Capture the cell that displays the provided text and extract its (x, y) central coordinate. 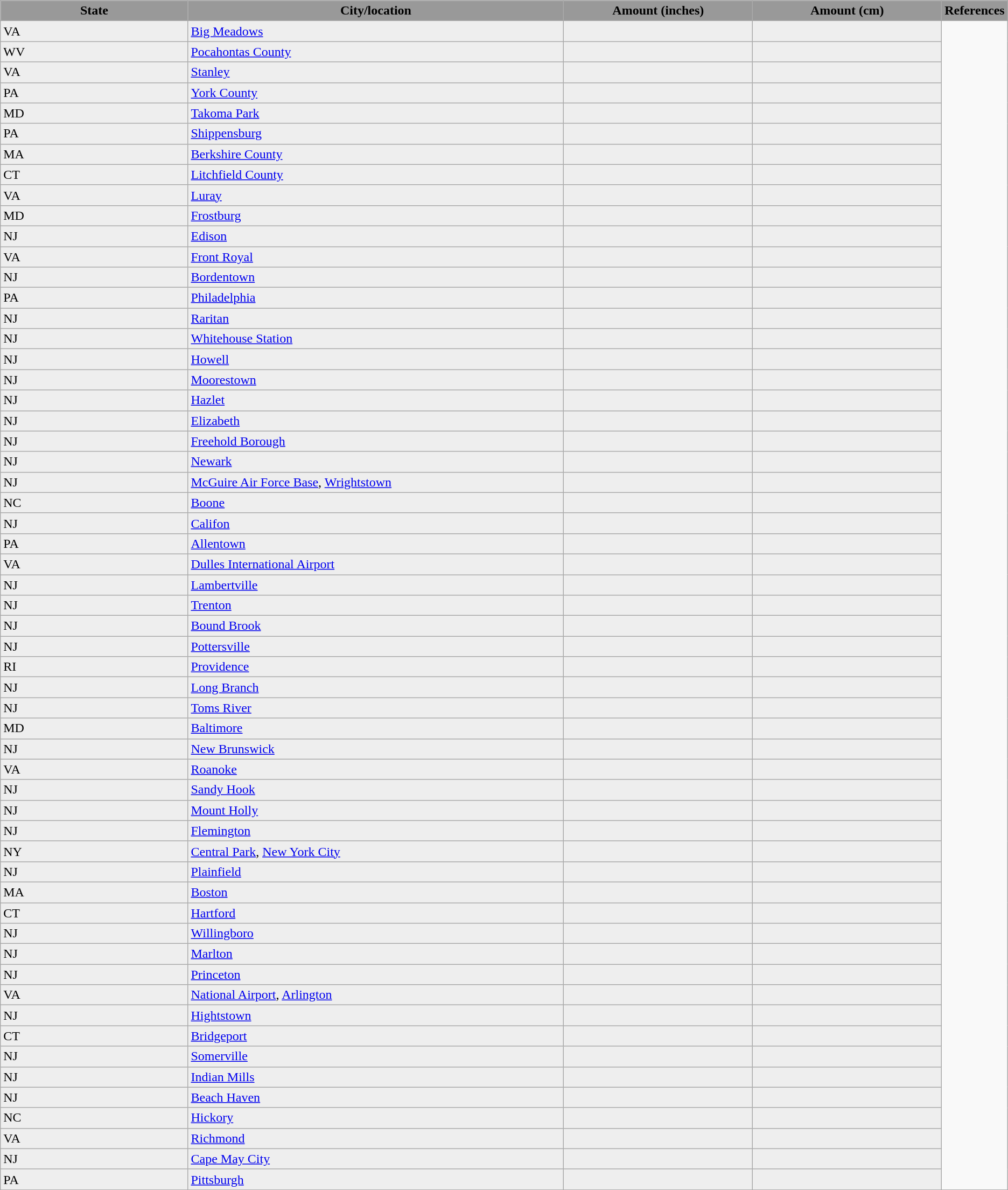
WV (94, 52)
Litchfield County (376, 175)
Allentown (376, 544)
Howell (376, 359)
Califon (376, 523)
Hazlet (376, 400)
Frostburg (376, 215)
Toms River (376, 708)
Trenton (376, 606)
Dulles International Airport (376, 564)
Luray (376, 195)
Elizabeth (376, 421)
Whitehouse Station (376, 339)
Marlton (376, 954)
Lambertville (376, 584)
Roanoke (376, 769)
NY (94, 851)
Big Meadows (376, 31)
New Brunswick (376, 749)
Hightstown (376, 1015)
Somerville (376, 1056)
Sandy Hook (376, 790)
Baltimore (376, 728)
Hickory (376, 1118)
Princeton (376, 975)
Richmond (376, 1138)
National Airport, Arlington (376, 995)
Willingboro (376, 934)
City/location (376, 11)
Boone (376, 503)
Flemington (376, 831)
Moorestown (376, 380)
Providence (376, 667)
Shippensburg (376, 134)
State (94, 11)
Stanley (376, 72)
McGuire Air Force Base, Wrightstown (376, 482)
Bridgeport (376, 1036)
York County (376, 93)
Philadelphia (376, 298)
Central Park, New York City (376, 851)
Cape May City (376, 1159)
Berkshire County (376, 154)
Front Royal (376, 257)
Takoma Park (376, 113)
Freehold Borough (376, 441)
Raritan (376, 318)
Pocahontas County (376, 52)
Amount (inches) (658, 11)
Plainfield (376, 872)
Bordentown (376, 277)
RI (94, 667)
References (975, 11)
Pittsburgh (376, 1179)
Amount (cm) (848, 11)
Newark (376, 462)
Mount Holly (376, 810)
Long Branch (376, 687)
Beach Haven (376, 1097)
Hartford (376, 913)
Boston (376, 892)
Pottersville (376, 646)
Indian Mills (376, 1077)
Edison (376, 236)
Bound Brook (376, 626)
